Detect which cell encompasses the target text, then output its (X, Y) center coordinate. 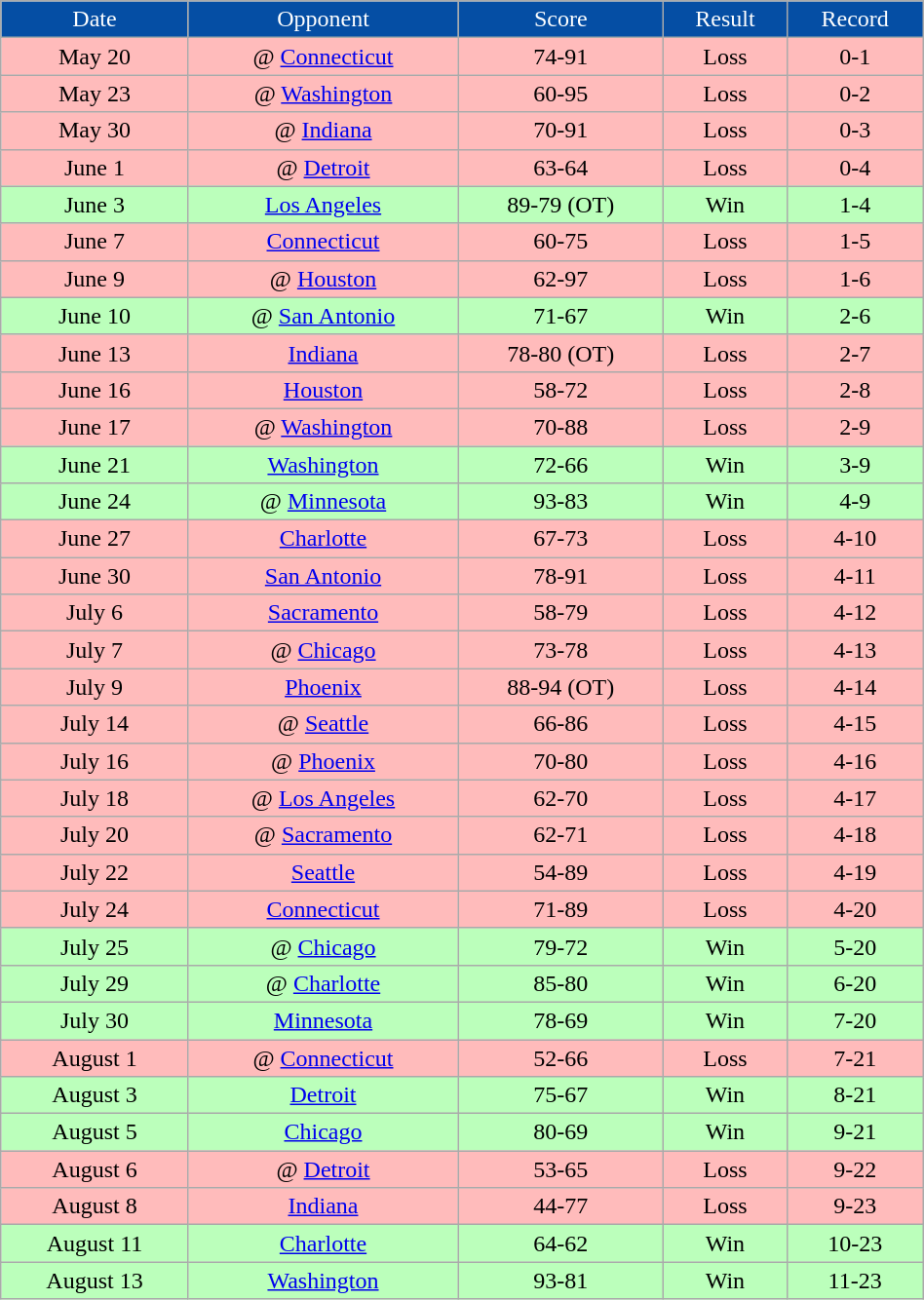
71-67 (561, 316)
93-83 (561, 502)
August 3 (96, 1095)
62-70 (561, 798)
July 22 (96, 872)
1-4 (855, 205)
0-1 (855, 57)
August 5 (96, 1132)
June 7 (96, 242)
Detroit (323, 1095)
Result (725, 19)
78-69 (561, 1020)
78-80 (OT) (561, 353)
3-9 (855, 465)
Phoenix (323, 687)
@ Minnesota (323, 502)
@ Los Angeles (323, 798)
67-73 (561, 539)
@ Houston (323, 279)
11-23 (855, 1281)
May 23 (96, 94)
May 20 (96, 57)
2-6 (855, 316)
June 27 (96, 539)
@ Sacramento (323, 835)
4-11 (855, 576)
60-75 (561, 242)
62-71 (561, 835)
July 24 (96, 909)
July 29 (96, 983)
June 16 (96, 390)
60-95 (561, 94)
4-16 (855, 761)
August 8 (96, 1206)
72-66 (561, 465)
4-17 (855, 798)
@ San Antonio (323, 316)
4-18 (855, 835)
88-94 (OT) (561, 687)
5-20 (855, 946)
78-91 (561, 576)
93-81 (561, 1281)
8-21 (855, 1095)
June 1 (96, 168)
June 21 (96, 465)
63-64 (561, 168)
August 11 (96, 1243)
@ Phoenix (323, 761)
7-20 (855, 1020)
73-78 (561, 650)
June 9 (96, 279)
July 14 (96, 724)
54-89 (561, 872)
4-14 (855, 687)
Chicago (323, 1132)
2-8 (855, 390)
0-2 (855, 94)
July 30 (96, 1020)
@ Charlotte (323, 983)
0-3 (855, 131)
Opponent (323, 19)
52-66 (561, 1057)
53-65 (561, 1169)
62-97 (561, 279)
July 6 (96, 613)
9-22 (855, 1169)
Date (96, 19)
44-77 (561, 1206)
4-13 (855, 650)
74-91 (561, 57)
June 13 (96, 353)
July 7 (96, 650)
71-89 (561, 909)
9-21 (855, 1132)
70-91 (561, 131)
Record (855, 19)
4-10 (855, 539)
July 18 (96, 798)
7-21 (855, 1057)
June 24 (96, 502)
4-12 (855, 613)
2-7 (855, 353)
July 16 (96, 761)
July 25 (96, 946)
Los Angeles (323, 205)
June 30 (96, 576)
San Antonio (323, 576)
July 9 (96, 687)
66-86 (561, 724)
June 17 (96, 427)
Score (561, 19)
75-67 (561, 1095)
June 3 (96, 205)
Sacramento (323, 613)
August 13 (96, 1281)
@ Seattle (323, 724)
79-72 (561, 946)
0-4 (855, 168)
@ Indiana (323, 131)
Minnesota (323, 1020)
4-19 (855, 872)
64-62 (561, 1243)
58-79 (561, 613)
70-80 (561, 761)
June 10 (96, 316)
4-15 (855, 724)
80-69 (561, 1132)
August 1 (96, 1057)
1-5 (855, 242)
2-9 (855, 427)
4-9 (855, 502)
70-88 (561, 427)
August 6 (96, 1169)
May 30 (96, 131)
58-72 (561, 390)
6-20 (855, 983)
85-80 (561, 983)
July 20 (96, 835)
4-20 (855, 909)
Houston (323, 390)
Seattle (323, 872)
9-23 (855, 1206)
1-6 (855, 279)
10-23 (855, 1243)
89-79 (OT) (561, 205)
